Return [x, y] of the center of cell containing provided text 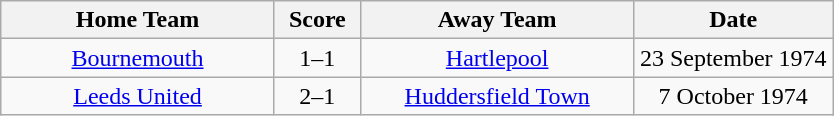
Hartlepool [497, 58]
Bournemouth [138, 58]
Date [734, 20]
23 September 1974 [734, 58]
Huddersfield Town [497, 96]
Leeds United [138, 96]
2–1 [317, 96]
1–1 [317, 58]
7 October 1974 [734, 96]
Score [317, 20]
Home Team [138, 20]
Away Team [497, 20]
